From the cell containing the given text, extract its center point as (x, y) coordinate. 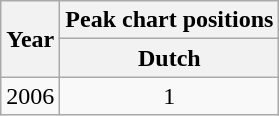
Year (30, 39)
Peak chart positions (170, 20)
1 (170, 96)
2006 (30, 96)
Dutch (170, 58)
